Output the (x, y) coordinate of the center of the cell containing the given text.  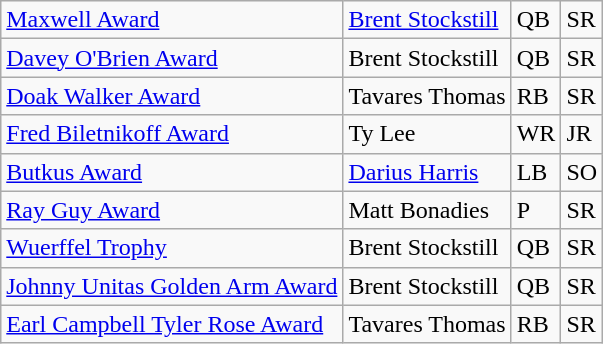
Matt Bonadies (427, 210)
Doak Walker Award (172, 96)
P (536, 210)
Maxwell Award (172, 20)
SO (582, 172)
Ray Guy Award (172, 210)
LB (536, 172)
Darius Harris (427, 172)
JR (582, 134)
Fred Biletnikoff Award (172, 134)
Ty Lee (427, 134)
Butkus Award (172, 172)
Earl Campbell Tyler Rose Award (172, 324)
Wuerffel Trophy (172, 248)
Davey O'Brien Award (172, 58)
Johnny Unitas Golden Arm Award (172, 286)
WR (536, 134)
